Identify which cell holds the provided text, then report its [X, Y] central coordinate. 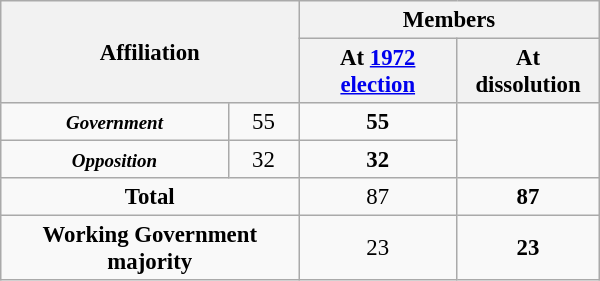
At 1972 election [378, 72]
Members [450, 20]
Opposition [114, 160]
Government [114, 122]
Total [150, 197]
Working Government majority [150, 248]
At dissolution [528, 72]
Affiliation [150, 52]
